From the cell containing the given text, extract its center point as [X, Y] coordinate. 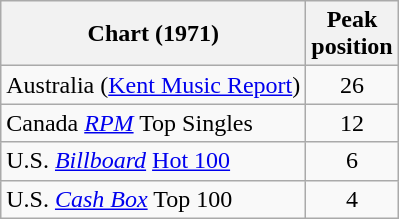
Chart (1971) [154, 34]
U.S. Billboard Hot 100 [154, 161]
Peakposition [352, 34]
Australia (Kent Music Report) [154, 85]
6 [352, 161]
U.S. Cash Box Top 100 [154, 199]
26 [352, 85]
12 [352, 123]
4 [352, 199]
Canada RPM Top Singles [154, 123]
